Search for the cell housing the specified text and yield its (X, Y) center coordinate. 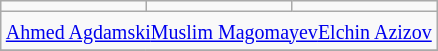
Ahmed AgdamskiMuslim MagomayevElchin Azizov (218, 31)
